For the text-containing cell, return its midpoint in [X, Y] coordinate format. 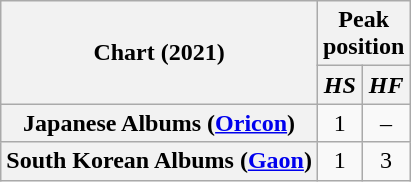
Chart (2021) [160, 52]
HS [340, 85]
Japanese Albums (Oricon) [160, 123]
HF [386, 85]
Peakposition [363, 34]
– [386, 123]
3 [386, 161]
South Korean Albums (Gaon) [160, 161]
